Determine the [X, Y] coordinate at the center of the cell enclosing the given text.  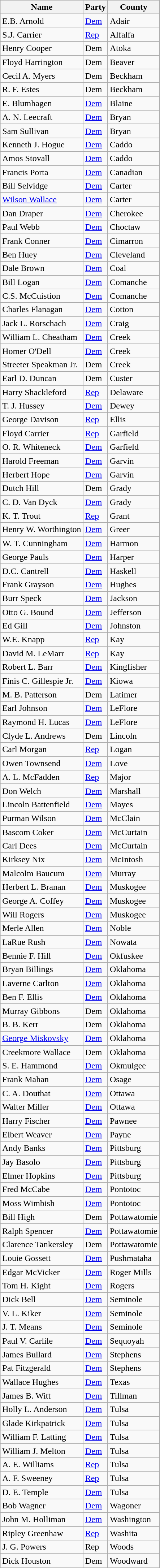
Tillman [134, 1396]
McClain [134, 818]
Nowata [134, 942]
Paul V. Carlile [42, 1341]
R. F. Estes [42, 90]
Wilson Wallace [42, 200]
E. Blumhagen [42, 103]
Jack L. Rorschach [42, 323]
Canadian [134, 172]
Ben Huey [42, 255]
Kingfisher [134, 667]
Owen Townsend [42, 763]
Ripley Greenhaw [42, 1533]
A. L. McFadden [42, 777]
Louie Gossett [42, 1258]
Atoka [134, 48]
Noble [134, 928]
James Bullard [42, 1355]
Coal [134, 268]
Kirksey Nix [42, 860]
Elbert Weaver [42, 1135]
Lincoln Battenfield [42, 804]
Ralph Spencer [42, 1231]
Andy Banks [42, 1148]
D.C. Cantrell [42, 571]
Elmer Hopkins [42, 1176]
Dan Draper [42, 213]
Dick Bell [42, 1300]
Edgar McVicker [42, 1272]
McIntosh [134, 860]
Bill High [42, 1217]
Walter Miller [42, 1107]
Tom H. Kight [42, 1286]
Logan [134, 750]
Otto G. Bound [42, 612]
Bill Logan [42, 282]
D. E. Temple [42, 1492]
Harmon [134, 543]
Johnston [134, 626]
Choctaw [134, 227]
Latimer [134, 695]
Cimarron [134, 241]
Frank Grayson [42, 584]
Woods [134, 1547]
Name [42, 7]
Washington [134, 1520]
Party [95, 7]
David M. LeMarr [42, 653]
Paul Webb [42, 227]
Woodward [134, 1561]
Henry W. Worthington [42, 530]
Major [134, 777]
Sam Sullivan [42, 131]
Osage [134, 1080]
Henry Cooper [42, 48]
Craig [134, 323]
Glade Kirkpatrick [42, 1423]
Wagoner [134, 1506]
George Pauls [42, 557]
Rogers [134, 1286]
Will Rogers [42, 915]
Sequoyah [134, 1341]
Frank Conner [42, 241]
Francis Porta [42, 172]
Purman Wilson [42, 818]
Laverne Carlton [42, 983]
Bill Selvidge [42, 186]
Dewey [134, 406]
A. N. Leecraft [42, 117]
Marshall [134, 791]
Okfuskee [134, 956]
Harper [134, 557]
Fred McCabe [42, 1189]
Ed Gill [42, 626]
Delaware [134, 392]
Hughes [134, 584]
V. L. Kiker [42, 1313]
William F. Latting [42, 1437]
Murray Gibbons [42, 1011]
C. D. Van Dyck [42, 502]
S. E. Hammond [42, 1066]
Mayes [134, 804]
Bob Wagner [42, 1506]
Jefferson [134, 612]
Finis C. Gillespie Jr. [42, 681]
E.B. Arnold [42, 21]
W.E. Knapp [42, 640]
Love [134, 763]
A. E. Williams [42, 1464]
Floyd Carrier [42, 433]
Okmulgee [134, 1066]
J. G. Powers [42, 1547]
Greer [134, 530]
Alfalfa [134, 35]
Roger Mills [134, 1272]
Clyde L. Andrews [42, 736]
Adair [134, 21]
Blaine [134, 103]
O. R. Whiteneck [42, 447]
Malcolm Baucum [42, 873]
Streeter Speakman Jr. [42, 364]
Moss Wimbish [42, 1203]
Earl D. Duncan [42, 378]
Burr Speck [42, 598]
William J. Melton [42, 1451]
W. T. Cunningham [42, 543]
Dutch Hill [42, 488]
Herbert Hope [42, 475]
Creekmore Wallace [42, 1052]
Cherokee [134, 213]
S.J. Carrier [42, 35]
C. A. Douthat [42, 1093]
LaRue Rush [42, 942]
Dick Houston [42, 1561]
Merle Allen [42, 928]
M. B. Patterson [42, 695]
Pat Fitzgerald [42, 1368]
K. T. Trout [42, 516]
T. J. Hussey [42, 406]
Carl Morgan [42, 750]
Grant [134, 516]
C.S. McCuistion [42, 296]
Harold Freeman [42, 461]
Custer [134, 378]
Murray [134, 873]
Bryan Billings [42, 969]
William L. Cheatham [42, 337]
Cecil A. Myers [42, 76]
Charles Flanagan [42, 310]
Homer O'Dell [42, 351]
Amos Stovall [42, 158]
Texas [134, 1382]
Don Welch [42, 791]
Haskell [134, 571]
Wallace Hughes [42, 1382]
George Davison [42, 420]
A. F. Sweeney [42, 1478]
Harry Fischer [42, 1121]
Bennie F. Hill [42, 956]
County [134, 7]
Ben F. Ellis [42, 997]
Raymond H. Lucas [42, 722]
Washita [134, 1533]
Carl Dees [42, 846]
George A. Coffey [42, 901]
Pushmataha [134, 1258]
Floyd Harrington [42, 62]
J. T. Means [42, 1327]
Dale Brown [42, 268]
George Miskovsky [42, 1038]
Frank Mahan [42, 1080]
Earl Johnson [42, 708]
Robert L. Barr [42, 667]
Cleveland [134, 255]
Holly L. Anderson [42, 1409]
Beaver [134, 62]
Kenneth J. Hogue [42, 144]
John M. Holliman [42, 1520]
Ellis [134, 420]
Cotton [134, 310]
Bascom Coker [42, 832]
Jay Basolo [42, 1162]
Pawnee [134, 1121]
Jackson [134, 598]
Clarence Tankersley [42, 1244]
Harry Shackleford [42, 392]
Lincoln [134, 736]
Kiowa [134, 681]
Payne [134, 1135]
James B. Witt [42, 1396]
B. B. Kerr [42, 1024]
Herbert L. Branan [42, 887]
